Identify which cell holds the provided text, then report its [X, Y] central coordinate. 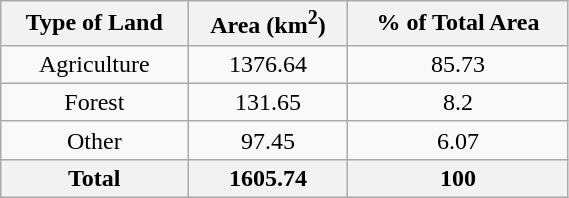
Forest [94, 102]
1605.74 [268, 178]
6.07 [458, 140]
131.65 [268, 102]
100 [458, 178]
Area (km2) [268, 24]
Type of Land [94, 24]
97.45 [268, 140]
Total [94, 178]
85.73 [458, 64]
8.2 [458, 102]
Agriculture [94, 64]
1376.64 [268, 64]
% of Total Area [458, 24]
Other [94, 140]
